Output the [X, Y] coordinate of the center of the cell containing the given text.  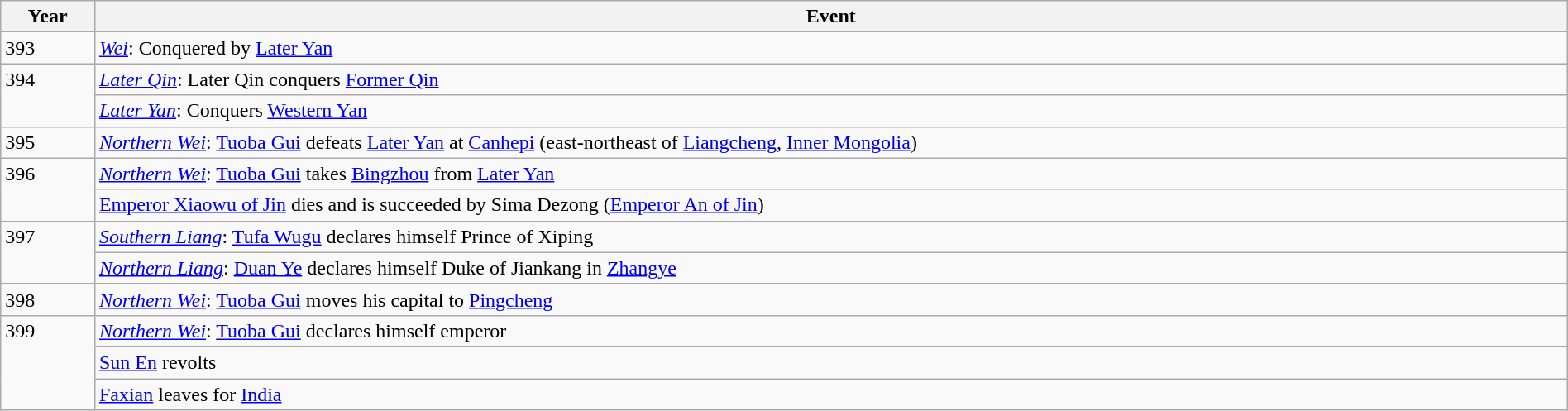
396 [48, 189]
394 [48, 95]
Northern Liang: Duan Ye declares himself Duke of Jiankang in Zhangye [830, 268]
Northern Wei: Tuoba Gui defeats Later Yan at Canhepi (east-northeast of Liangcheng, Inner Mongolia) [830, 142]
Year [48, 17]
Wei: Conquered by Later Yan [830, 48]
393 [48, 48]
Later Qin: Later Qin conquers Former Qin [830, 79]
Emperor Xiaowu of Jin dies and is succeeded by Sima Dezong (Emperor An of Jin) [830, 205]
Northern Wei: Tuoba Gui declares himself emperor [830, 331]
Northern Wei: Tuoba Gui moves his capital to Pingcheng [830, 299]
397 [48, 252]
Faxian leaves for India [830, 394]
395 [48, 142]
Sun En revolts [830, 362]
Event [830, 17]
Southern Liang: Tufa Wugu declares himself Prince of Xiping [830, 237]
Later Yan: Conquers Western Yan [830, 111]
Northern Wei: Tuoba Gui takes Bingzhou from Later Yan [830, 174]
399 [48, 362]
398 [48, 299]
